Locate the cell with the specified text and output its [x, y] center coordinate. 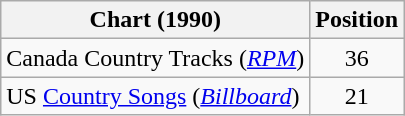
Position [357, 20]
21 [357, 96]
Chart (1990) [156, 20]
Canada Country Tracks (RPM) [156, 58]
36 [357, 58]
US Country Songs (Billboard) [156, 96]
